Search for the cell housing the specified text and yield its (x, y) center coordinate. 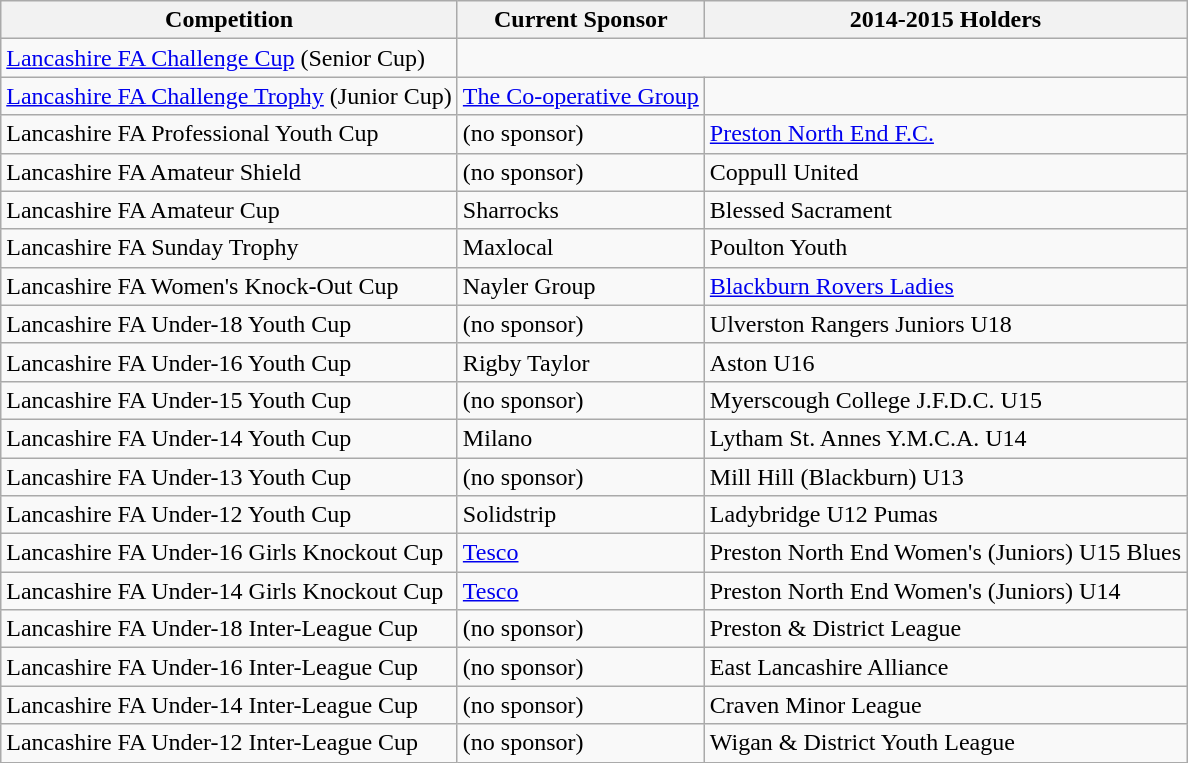
Lancashire FA Under-16 Youth Cup (230, 362)
Blessed Sacrament (945, 210)
Ladybridge U12 Pumas (945, 515)
Preston North End F.C. (945, 134)
Lancashire FA Under-15 Youth Cup (230, 400)
Lancashire FA Under-14 Youth Cup (230, 438)
Lancashire FA Under-16 Girls Knockout Cup (230, 553)
Lancashire FA Under-13 Youth Cup (230, 477)
Wigan & District Youth League (945, 743)
Sharrocks (580, 210)
Maxlocal (580, 248)
Mill Hill (Blackburn) U13 (945, 477)
Lancashire FA Women's Knock-Out Cup (230, 286)
Lancashire FA Challenge Trophy (Junior Cup) (230, 96)
Lancashire FA Amateur Shield (230, 172)
Ulverston Rangers Juniors U18 (945, 324)
Lancashire FA Under-12 Inter-League Cup (230, 743)
Lancashire FA Under-18 Youth Cup (230, 324)
Myerscough College J.F.D.C. U15 (945, 400)
Nayler Group (580, 286)
Craven Minor League (945, 705)
Lancashire FA Under-16 Inter-League Cup (230, 667)
Lancashire FA Under-18 Inter-League Cup (230, 629)
Lancashire FA Amateur Cup (230, 210)
Blackburn Rovers Ladies (945, 286)
Competition (230, 20)
Solidstrip (580, 515)
Lytham St. Annes Y.M.C.A. U14 (945, 438)
Lancashire FA Under-14 Girls Knockout Cup (230, 591)
Lancashire FA Under-12 Youth Cup (230, 515)
Lancashire FA Sunday Trophy (230, 248)
Preston North End Women's (Juniors) U15 Blues (945, 553)
Rigby Taylor (580, 362)
Current Sponsor (580, 20)
Lancashire FA Professional Youth Cup (230, 134)
2014-2015 Holders (945, 20)
Lancashire FA Under-14 Inter-League Cup (230, 705)
The Co-operative Group (580, 96)
East Lancashire Alliance (945, 667)
Preston North End Women's (Juniors) U14 (945, 591)
Poulton Youth (945, 248)
Lancashire FA Challenge Cup (Senior Cup) (230, 58)
Aston U16 (945, 362)
Preston & District League (945, 629)
Coppull United (945, 172)
Milano (580, 438)
